Detect which cell encompasses the target text, then output its [x, y] center coordinate. 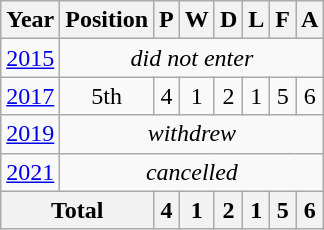
Year [30, 20]
Total [78, 210]
W [196, 20]
Position [107, 20]
F [283, 20]
2015 [30, 58]
P [167, 20]
5th [107, 96]
2019 [30, 134]
A [310, 20]
cancelled [192, 172]
D [228, 20]
did not enter [192, 58]
withdrew [192, 134]
L [256, 20]
2017 [30, 96]
2021 [30, 172]
